Scan for the cell matching the given text and deliver its [X, Y] coordinate at center. 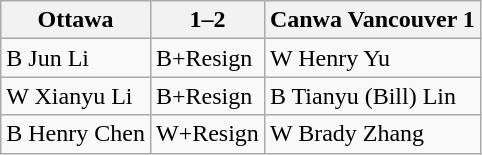
B Jun Li [76, 58]
B Tianyu (Bill) Lin [372, 96]
Ottawa [76, 20]
W Henry Yu [372, 58]
W Brady Zhang [372, 134]
W+Resign [207, 134]
Canwa Vancouver 1 [372, 20]
W Xianyu Li [76, 96]
1–2 [207, 20]
B Henry Chen [76, 134]
